Search for the cell housing the specified text and yield its (x, y) center coordinate. 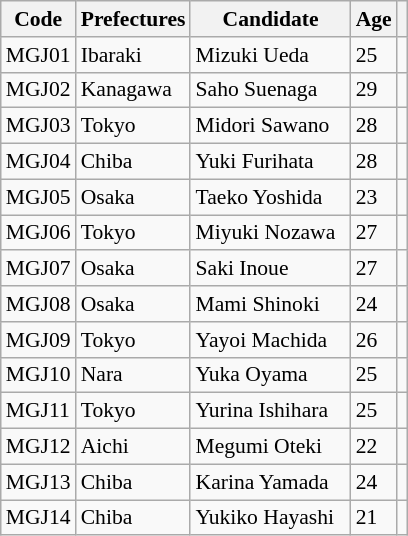
Saho Suenaga (270, 90)
MGJ02 (38, 90)
MGJ04 (38, 162)
Miyuki Nozawa (270, 233)
Mizuki Ueda (270, 55)
29 (374, 90)
MGJ03 (38, 126)
MGJ10 (38, 375)
Yukiko Hayashi (270, 518)
MGJ06 (38, 233)
23 (374, 197)
Saki Inoue (270, 269)
MGJ11 (38, 411)
26 (374, 340)
Yurina Ishihara (270, 411)
Karina Yamada (270, 482)
MGJ13 (38, 482)
Yuki Furihata (270, 162)
Yayoi Machida (270, 340)
MGJ01 (38, 55)
21 (374, 518)
Kanagawa (134, 90)
22 (374, 447)
Age (374, 19)
Yuka Oyama (270, 375)
MGJ05 (38, 197)
Code (38, 19)
MGJ08 (38, 304)
Midori Sawano (270, 126)
Ibaraki (134, 55)
Megumi Oteki (270, 447)
Aichi (134, 447)
MGJ09 (38, 340)
MGJ12 (38, 447)
Candidate (270, 19)
Nara (134, 375)
Mami Shinoki (270, 304)
MGJ07 (38, 269)
MGJ14 (38, 518)
Prefectures (134, 19)
Taeko Yoshida (270, 197)
